Return the [X, Y] coordinate for the center point of the cell that contains the specified text.  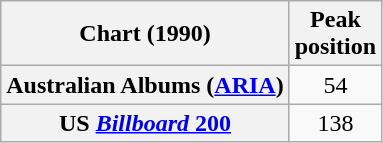
US Billboard 200 [145, 123]
Peakposition [335, 34]
Australian Albums (ARIA) [145, 85]
Chart (1990) [145, 34]
138 [335, 123]
54 [335, 85]
